Output the (X, Y) coordinate of the center of the cell containing the given text.  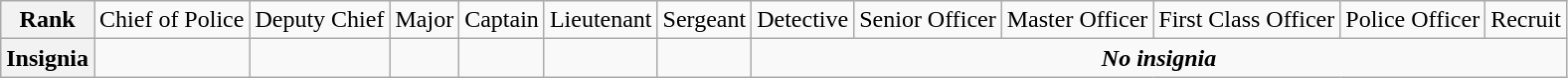
Rank (48, 20)
Deputy Chief (320, 20)
Insignia (48, 58)
Major (425, 20)
Senior Officer (929, 20)
Master Officer (1078, 20)
No insignia (1159, 58)
Detective (803, 20)
Police Officer (1413, 20)
First Class Officer (1247, 20)
Lieutenant (601, 20)
Sergeant (704, 20)
Captain (502, 20)
Recruit (1526, 20)
Chief of Police (172, 20)
